Extract the (x, y) coordinate from the center of the cell holding the provided text.  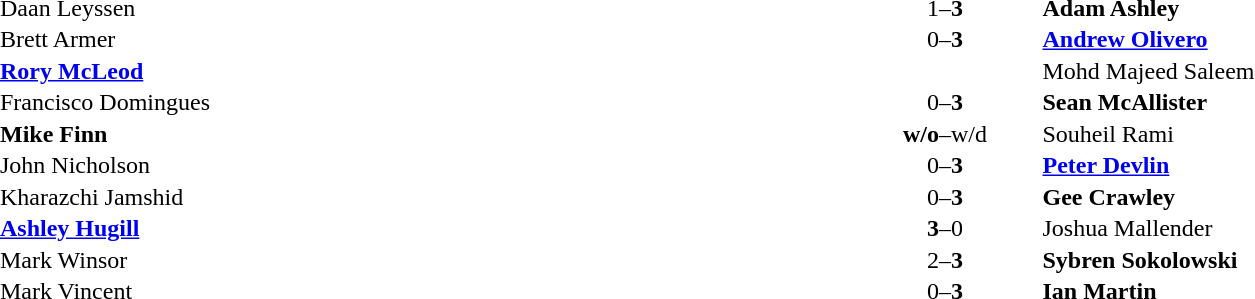
2–3 (944, 260)
3–0 (944, 229)
w/o–w/d (944, 134)
